Detect which cell encompasses the target text, then output its [X, Y] center coordinate. 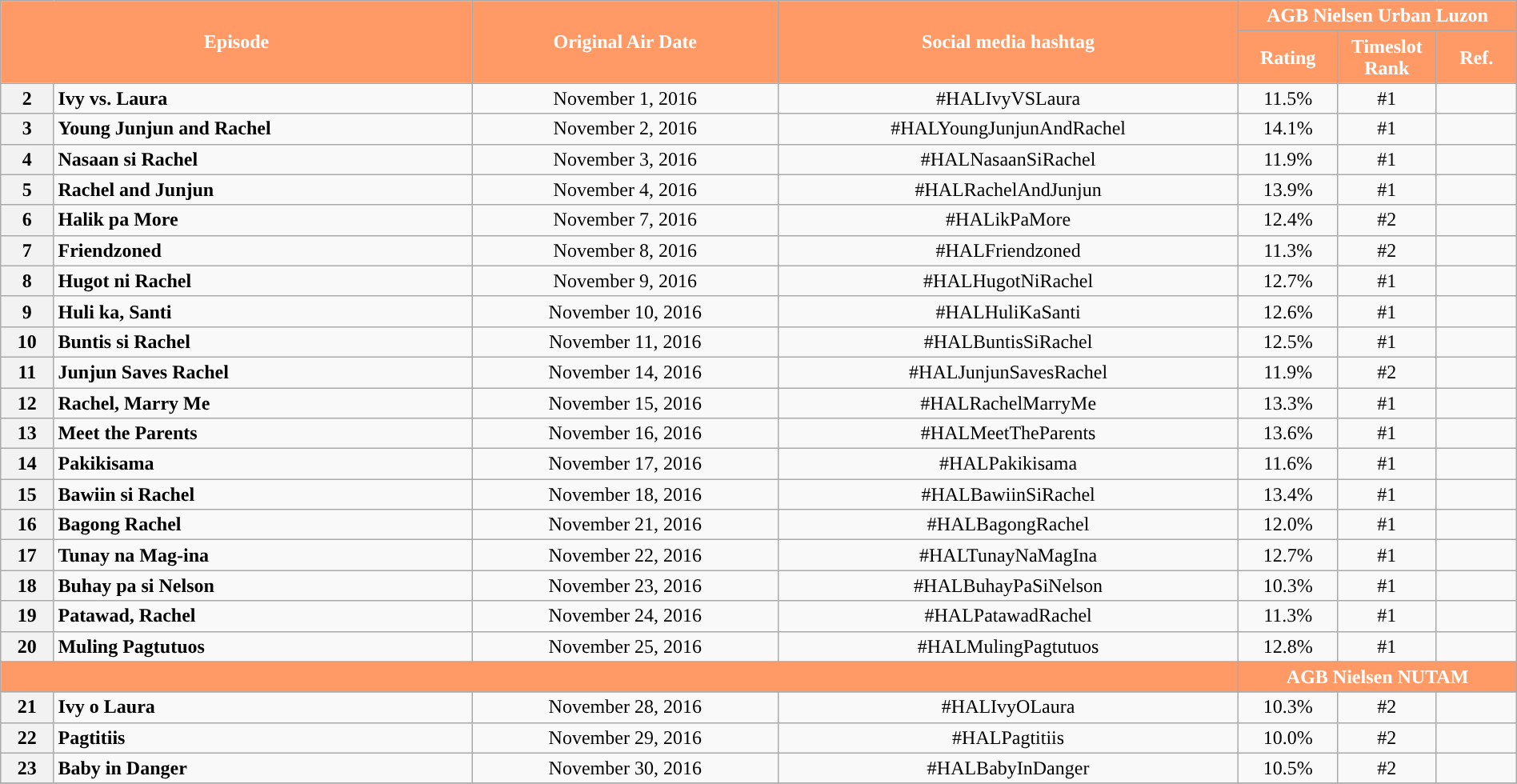
Rachel, Marry Me [262, 402]
Huli ka, Santi [262, 311]
November 14, 2016 [625, 372]
10.0% [1288, 738]
Buntis si Rachel [262, 342]
12.5% [1288, 342]
#HALRachelAndJunjun [1008, 190]
17 [27, 555]
4 [27, 159]
22 [27, 738]
12.6% [1288, 311]
November 2, 2016 [625, 129]
Friendzoned [262, 250]
16 [27, 525]
November 29, 2016 [625, 738]
November 7, 2016 [625, 220]
#HALMulingPagtutuos [1008, 646]
#HALMeetTheParents [1008, 434]
#HALBabyInDanger [1008, 768]
Buhay pa si Nelson [262, 586]
10 [27, 342]
November 10, 2016 [625, 311]
5 [27, 190]
#HALTunayNaMagIna [1008, 555]
November 3, 2016 [625, 159]
12 [27, 402]
#HALNasaanSiRachel [1008, 159]
November 23, 2016 [625, 586]
Young Junjun and Rachel [262, 129]
#HALikPaMore [1008, 220]
8 [27, 281]
15 [27, 494]
November 21, 2016 [625, 525]
19 [27, 616]
7 [27, 250]
14 [27, 464]
20 [27, 646]
November 16, 2016 [625, 434]
Pagtitiis [262, 738]
Ivy vs. Laura [262, 98]
Bagong Rachel [262, 525]
#HALHuliKaSanti [1008, 311]
Patawad, Rachel [262, 616]
November 28, 2016 [625, 707]
10.5% [1288, 768]
11 [27, 372]
Original Air Date [625, 42]
2 [27, 98]
#HALFriendzoned [1008, 250]
12.0% [1288, 525]
13.4% [1288, 494]
AGB Nielsen NUTAM [1378, 677]
November 15, 2016 [625, 402]
13.3% [1288, 402]
12.4% [1288, 220]
#HALIvyVSLaura [1008, 98]
Social media hashtag [1008, 42]
November 1, 2016 [625, 98]
November 18, 2016 [625, 494]
November 4, 2016 [625, 190]
6 [27, 220]
Rating [1288, 58]
#HALHugotNiRachel [1008, 281]
AGB Nielsen Urban Luzon [1378, 16]
November 11, 2016 [625, 342]
23 [27, 768]
Pakikisama [262, 464]
#HALBagongRachel [1008, 525]
12.8% [1288, 646]
#HALJunjunSavesRachel [1008, 372]
11.5% [1288, 98]
3 [27, 129]
#HALBuntisSiRachel [1008, 342]
Meet the Parents [262, 434]
21 [27, 707]
Nasaan si Rachel [262, 159]
November 25, 2016 [625, 646]
11.6% [1288, 464]
November 30, 2016 [625, 768]
#HALBawiinSiRachel [1008, 494]
Halik pa More [262, 220]
November 9, 2016 [625, 281]
14.1% [1288, 129]
November 24, 2016 [625, 616]
Hugot ni Rachel [262, 281]
#HALPatawadRachel [1008, 616]
#HALRachelMarryMe [1008, 402]
13.6% [1288, 434]
November 8, 2016 [625, 250]
#HALIvyOLaura [1008, 707]
Rachel and Junjun [262, 190]
Ref. [1476, 58]
Bawiin si Rachel [262, 494]
Baby in Danger [262, 768]
TimeslotRank [1387, 58]
18 [27, 586]
#HALPagtitiis [1008, 738]
Muling Pagtutuos [262, 646]
November 22, 2016 [625, 555]
9 [27, 311]
Episode [237, 42]
Junjun Saves Rachel [262, 372]
November 17, 2016 [625, 464]
#HALYoungJunjunAndRachel [1008, 129]
13 [27, 434]
13.9% [1288, 190]
#HALBuhayPaSiNelson [1008, 586]
Tunay na Mag-ina [262, 555]
#HALPakikisama [1008, 464]
Ivy o Laura [262, 707]
